For the text-containing cell, return its midpoint in (x, y) coordinate format. 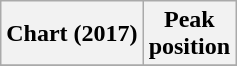
Chart (2017) (72, 34)
Peak position (189, 34)
